Provide the [x, y] coordinate of the cell's center where the given text is located.  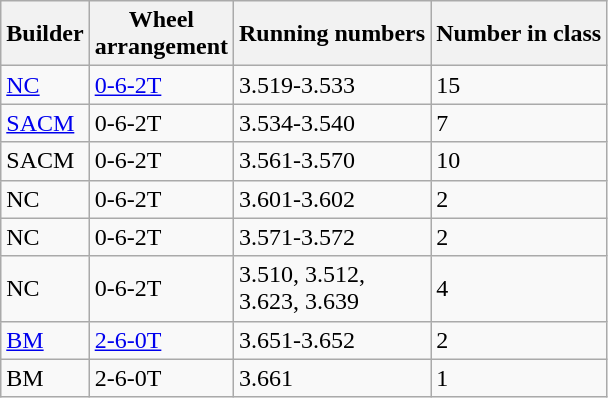
3.519-3.533 [332, 85]
3.561-3.570 [332, 161]
15 [519, 85]
10 [519, 161]
3.510, 3.512,3.623, 3.639 [332, 288]
4 [519, 288]
Number in class [519, 34]
3.601-3.602 [332, 199]
Builder [45, 34]
3.534-3.540 [332, 123]
3.651-3.652 [332, 340]
3.571-3.572 [332, 237]
Running numbers [332, 34]
3.661 [332, 378]
7 [519, 123]
Wheelarrangement [161, 34]
1 [519, 378]
